Capture the cell that displays the provided text and extract its [x, y] central coordinate. 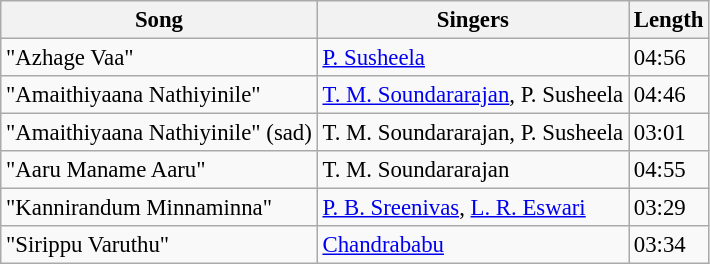
03:29 [668, 208]
"Azhage Vaa" [159, 58]
"Kannirandum Minnaminna" [159, 208]
Chandrababu [472, 245]
"Amaithiyaana Nathiyinile" (sad) [159, 133]
Singers [472, 20]
"Sirippu Varuthu" [159, 245]
04:46 [668, 95]
P. Susheela [472, 58]
"Aaru Maname Aaru" [159, 170]
03:34 [668, 245]
T. M. Soundararajan [472, 170]
Length [668, 20]
P. B. Sreenivas, L. R. Eswari [472, 208]
04:56 [668, 58]
Song [159, 20]
"Amaithiyaana Nathiyinile" [159, 95]
04:55 [668, 170]
03:01 [668, 133]
